Pinpoint the cell where the given text exists, returning its [X, Y] midpoint coordinate. 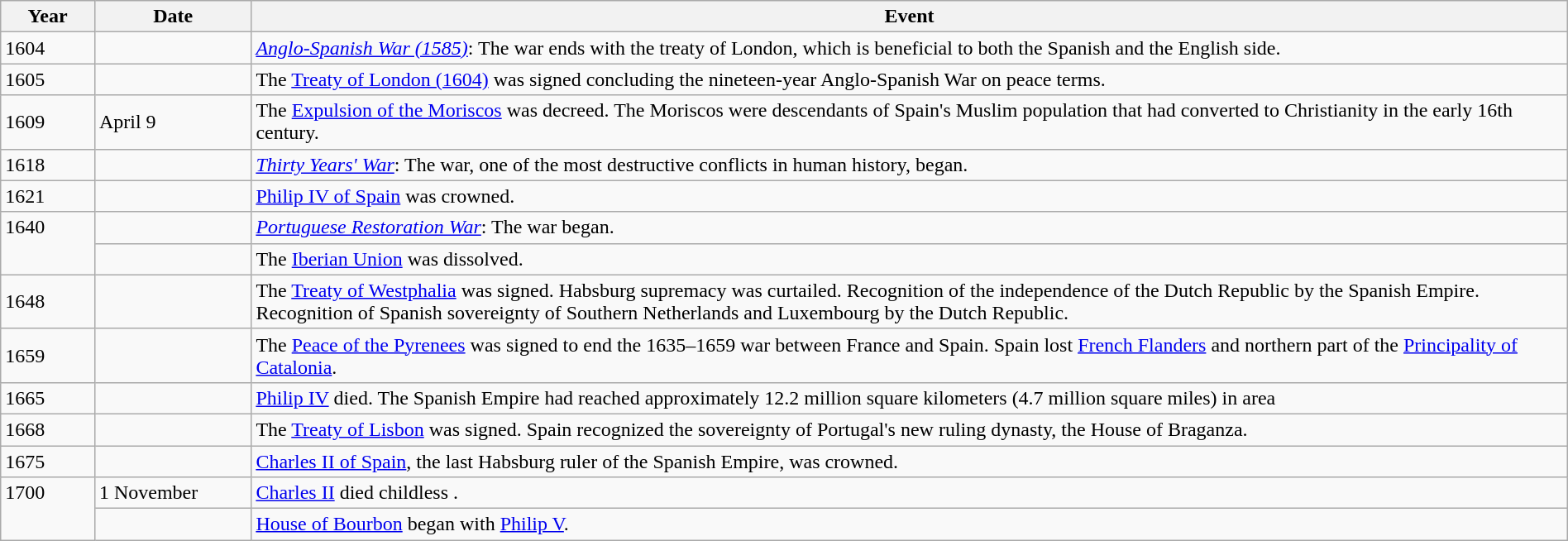
Philip IV of Spain was crowned. [910, 196]
Thirty Years' War: The war, one of the most destructive conflicts in human history, began. [910, 165]
1668 [48, 429]
Charles II died childless . [910, 493]
Year [48, 17]
1609 [48, 122]
House of Bourbon began with Philip V. [910, 524]
April 9 [172, 122]
1 November [172, 493]
1621 [48, 196]
Anglo-Spanish War (1585): The war ends with the treaty of London, which is beneficial to both the Spanish and the English side. [910, 48]
Charles II of Spain, the last Habsburg ruler of the Spanish Empire, was crowned. [910, 461]
Philip IV died. The Spanish Empire had reached approximately 12.2 million square kilometers (4.7 million square miles) in area [910, 398]
1604 [48, 48]
1665 [48, 398]
The Treaty of Lisbon was signed. Spain recognized the sovereignty of Portugal's new ruling dynasty, the House of Braganza. [910, 429]
1640 [48, 243]
1675 [48, 461]
1648 [48, 301]
1605 [48, 79]
1700 [48, 509]
The Treaty of London (1604) was signed concluding the nineteen-year Anglo-Spanish War on peace terms. [910, 79]
Portuguese Restoration War: The war began. [910, 227]
1618 [48, 165]
1659 [48, 356]
Event [910, 17]
The Iberian Union was dissolved. [910, 259]
Date [172, 17]
